Detect which cell encompasses the target text, then output its (x, y) center coordinate. 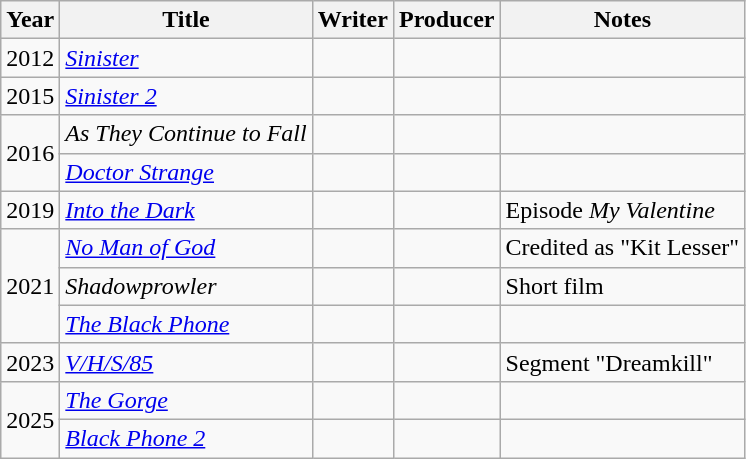
Notes (622, 20)
2023 (30, 362)
2015 (30, 96)
Title (186, 20)
Shadowprowler (186, 286)
The Black Phone (186, 324)
Writer (352, 20)
No Man of God (186, 248)
2012 (30, 58)
Episode My Valentine (622, 210)
Year (30, 20)
2021 (30, 286)
2025 (30, 419)
Credited as "Kit Lesser" (622, 248)
Short film (622, 286)
Doctor Strange (186, 172)
Producer (446, 20)
The Gorge (186, 400)
Sinister (186, 58)
2016 (30, 153)
V/H/S/85 (186, 362)
2019 (30, 210)
As They Continue to Fall (186, 134)
Segment "Dreamkill" (622, 362)
Into the Dark (186, 210)
Sinister 2 (186, 96)
Black Phone 2 (186, 438)
